Detect which cell encompasses the target text, then output its (x, y) center coordinate. 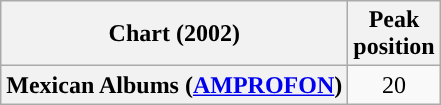
20 (394, 85)
Peakposition (394, 34)
Chart (2002) (174, 34)
Mexican Albums (AMPROFON) (174, 85)
